Find where the given text appears and provide that cell's center as (X, Y) coordinate. 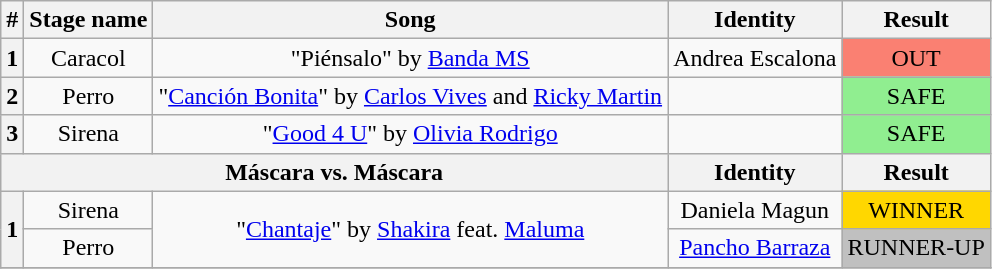
2 (12, 96)
Pancho Barraza (755, 248)
RUNNER-UP (916, 248)
# (12, 20)
Máscara vs. Máscara (334, 172)
WINNER (916, 210)
"Canción Bonita" by Carlos Vives and Ricky Martin (410, 96)
Song (410, 20)
OUT (916, 58)
"Chantaje" by Shakira feat. Maluma (410, 229)
Stage name (88, 20)
Andrea Escalona (755, 58)
3 (12, 134)
Caracol (88, 58)
"Piénsalo" by Banda MS (410, 58)
Daniela Magun (755, 210)
"Good 4 U" by Olivia Rodrigo (410, 134)
